Provide the (X, Y) coordinate of the cell's center where the given text is located.  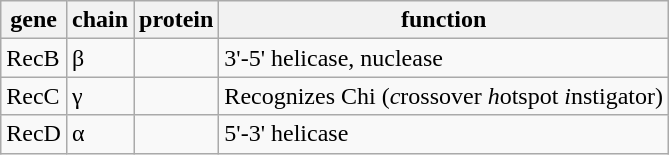
RecB (34, 58)
RecD (34, 134)
protein (176, 20)
β (100, 58)
γ (100, 96)
chain (100, 20)
RecC (34, 96)
function (444, 20)
5'-3' helicase (444, 134)
Recognizes Chi (crossover hotspot instigator) (444, 96)
gene (34, 20)
3'-5' helicase, nuclease (444, 58)
α (100, 134)
